Provide the [x, y] coordinate of the cell's center where the given text is located.  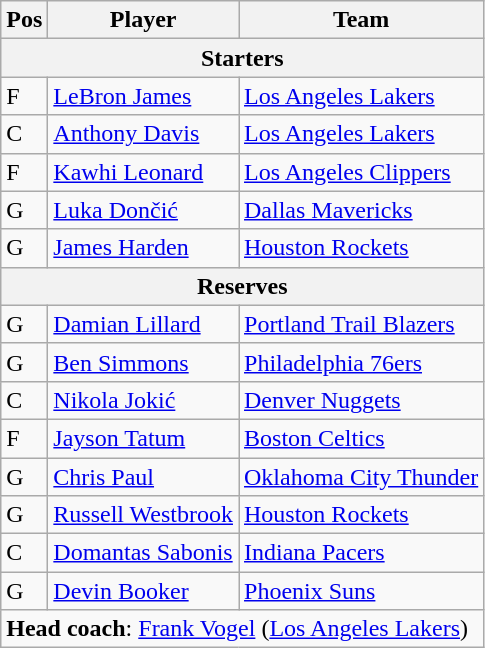
Los Angeles Clippers [360, 172]
Phoenix Suns [360, 591]
Portland Trail Blazers [360, 324]
Dallas Mavericks [360, 210]
Chris Paul [144, 477]
Damian Lillard [144, 324]
Philadelphia 76ers [360, 362]
Ben Simmons [144, 362]
Anthony Davis [144, 134]
Team [360, 20]
Kawhi Leonard [144, 172]
Player [144, 20]
Indiana Pacers [360, 553]
Boston Celtics [360, 438]
Russell Westbrook [144, 515]
Luka Dončić [144, 210]
Reserves [242, 286]
Oklahoma City Thunder [360, 477]
Jayson Tatum [144, 438]
James Harden [144, 248]
Domantas Sabonis [144, 553]
Starters [242, 58]
Head coach: Frank Vogel (Los Angeles Lakers) [242, 629]
Devin Booker [144, 591]
LeBron James [144, 96]
Nikola Jokić [144, 400]
Denver Nuggets [360, 400]
Pos [24, 20]
